Output the [X, Y] coordinate of the center of the cell containing the given text.  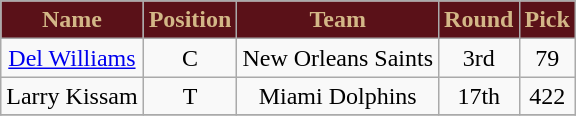
Larry Kissam [72, 96]
Miami Dolphins [338, 96]
Pick [547, 20]
C [190, 58]
Round [479, 20]
3rd [479, 58]
T [190, 96]
Del Williams [72, 58]
Team [338, 20]
17th [479, 96]
New Orleans Saints [338, 58]
Position [190, 20]
422 [547, 96]
Name [72, 20]
79 [547, 58]
